Detect which cell encompasses the target text, then output its (X, Y) center coordinate. 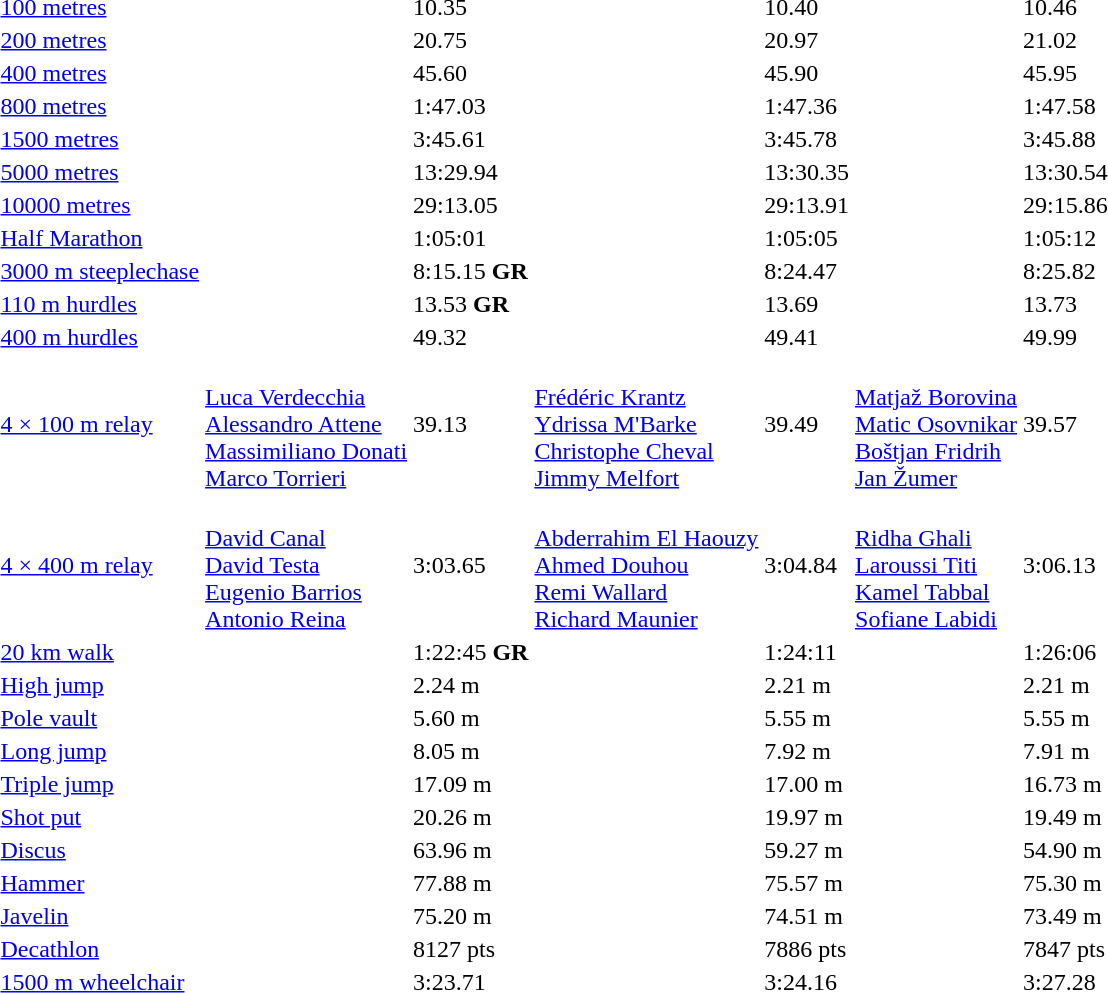
8:24.47 (807, 271)
2.24 m (471, 685)
1:22:45 GR (471, 652)
David CanalDavid TestaEugenio BarriosAntonio Reina (306, 565)
29:13.91 (807, 205)
39.13 (471, 424)
20.26 m (471, 817)
5.60 m (471, 718)
63.96 m (471, 850)
8:15.15 GR (471, 271)
2.21 m (807, 685)
19.97 m (807, 817)
45.90 (807, 73)
Abderrahim El HaouzyAhmed DouhouRemi WallardRichard Maunier (646, 565)
13:30.35 (807, 172)
39.49 (807, 424)
7886 pts (807, 949)
3:03.65 (471, 565)
3:04.84 (807, 565)
49.41 (807, 337)
74.51 m (807, 916)
Ridha GhaliLaroussi TitiKamel TabbalSofiane Labidi (936, 565)
3:45.61 (471, 139)
3:45.78 (807, 139)
Matjaž BorovinaMatic OsovnikarBoštjan FridrihJan Žumer (936, 424)
13.53 GR (471, 304)
59.27 m (807, 850)
7.92 m (807, 751)
17.00 m (807, 784)
45.60 (471, 73)
29:13.05 (471, 205)
20.97 (807, 40)
Luca VerdecchiaAlessandro AtteneMassimiliano DonatiMarco Torrieri (306, 424)
17.09 m (471, 784)
75.57 m (807, 883)
1:47.03 (471, 106)
1:05:01 (471, 238)
20.75 (471, 40)
1:24:11 (807, 652)
Frédéric KrantzYdrissa M'BarkeChristophe ChevalJimmy Melfort (646, 424)
5.55 m (807, 718)
13.69 (807, 304)
13:29.94 (471, 172)
49.32 (471, 337)
75.20 m (471, 916)
8127 pts (471, 949)
8.05 m (471, 751)
1:47.36 (807, 106)
77.88 m (471, 883)
1:05:05 (807, 238)
